Search for the cell housing the specified text and yield its (x, y) center coordinate. 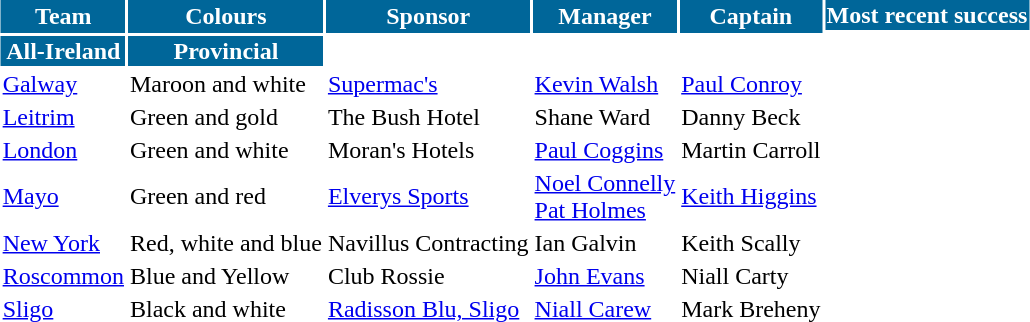
Keith Higgins (751, 196)
Mayo (63, 196)
Galway (63, 84)
Team (63, 16)
Green and white (226, 150)
Supermac's (428, 84)
New York (63, 243)
Navillus Contracting (428, 243)
Roscommon (63, 276)
London (63, 150)
Sponsor (428, 16)
Club Rossie (428, 276)
Keith Scally (751, 243)
Elverys Sports (428, 196)
Blue and Yellow (226, 276)
Paul Conroy (751, 84)
Moran's Hotels (428, 150)
Shane Ward (605, 117)
Colours (226, 16)
Danny Beck (751, 117)
Maroon and white (226, 84)
The Bush Hotel (428, 117)
Red, white and blue (226, 243)
Paul Coggins (605, 150)
All-Ireland (63, 51)
Green and gold (226, 117)
John Evans (605, 276)
Martin Carroll (751, 150)
Manager (605, 16)
Provincial (226, 51)
Most recent success (927, 15)
Noel ConnellyPat Holmes (605, 196)
Leitrim (63, 117)
Captain (751, 16)
Ian Galvin (605, 243)
Kevin Walsh (605, 84)
Green and red (226, 196)
Niall Carty (751, 276)
